Identify which cell holds the provided text, then report its [x, y] central coordinate. 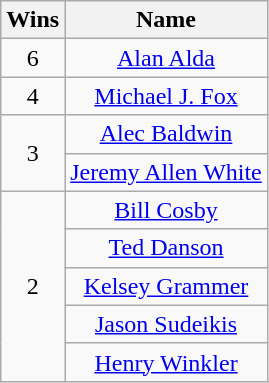
Alan Alda [166, 58]
Name [166, 20]
Wins [33, 20]
Kelsey Grammer [166, 286]
4 [33, 96]
Henry Winkler [166, 362]
Jason Sudeikis [166, 324]
Bill Cosby [166, 210]
6 [33, 58]
Michael J. Fox [166, 96]
2 [33, 286]
Jeremy Allen White [166, 172]
Alec Baldwin [166, 134]
3 [33, 153]
Ted Danson [166, 248]
